Extract the [x, y] coordinate from the center of the cell holding the provided text.  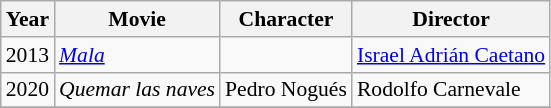
Israel Adrián Caetano [451, 55]
Year [28, 19]
Pedro Nogués [286, 90]
Movie [137, 19]
Mala [137, 55]
2020 [28, 90]
Character [286, 19]
2013 [28, 55]
Quemar las naves [137, 90]
Rodolfo Carnevale [451, 90]
Director [451, 19]
